Return the (x, y) coordinate for the center point of the cell that contains the specified text.  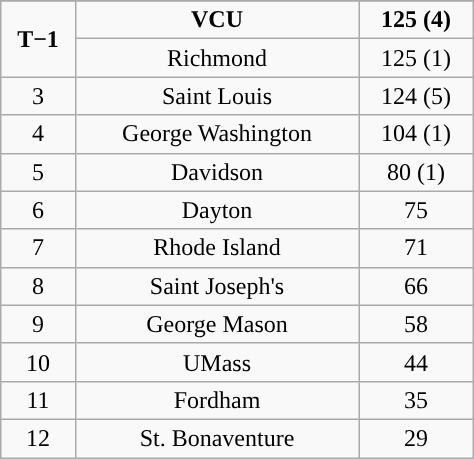
80 (1) (416, 172)
71 (416, 248)
Davidson (217, 172)
4 (38, 134)
10 (38, 362)
9 (38, 324)
T−1 (38, 39)
7 (38, 248)
66 (416, 286)
29 (416, 438)
58 (416, 324)
Saint Louis (217, 96)
125 (4) (416, 20)
8 (38, 286)
George Mason (217, 324)
VCU (217, 20)
35 (416, 400)
124 (5) (416, 96)
12 (38, 438)
Fordham (217, 400)
3 (38, 96)
St. Bonaventure (217, 438)
125 (1) (416, 58)
75 (416, 210)
Richmond (217, 58)
Dayton (217, 210)
5 (38, 172)
Saint Joseph's (217, 286)
104 (1) (416, 134)
UMass (217, 362)
Rhode Island (217, 248)
George Washington (217, 134)
44 (416, 362)
6 (38, 210)
11 (38, 400)
